Return the [X, Y] coordinate for the center point of the cell that contains the specified text.  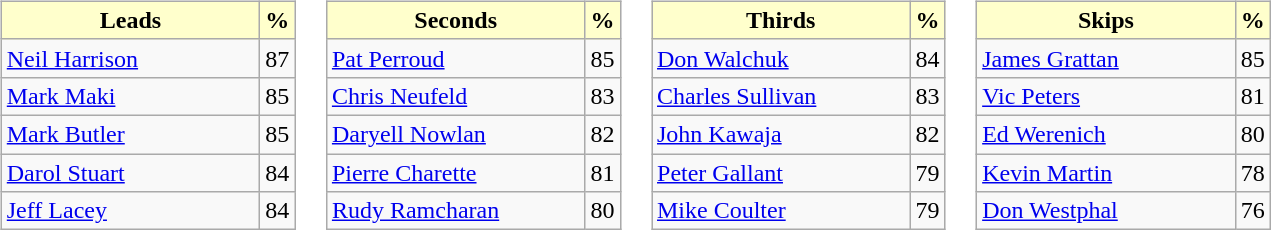
Don Walchuk [782, 58]
Chris Neufeld [456, 96]
Peter Gallant [782, 173]
Pierre Charette [456, 173]
James Grattan [1106, 58]
Don Westphal [1106, 211]
78 [1252, 173]
Leads [130, 20]
Kevin Martin [1106, 173]
Jeff Lacey [130, 211]
Mark Butler [130, 134]
Charles Sullivan [782, 96]
Pat Perroud [456, 58]
76 [1252, 211]
Daryell Nowlan [456, 134]
Seconds [456, 20]
Thirds [782, 20]
Mike Coulter [782, 211]
Vic Peters [1106, 96]
Darol Stuart [130, 173]
Neil Harrison [130, 58]
Skips [1106, 20]
87 [278, 58]
Ed Werenich [1106, 134]
Rudy Ramcharan [456, 211]
Mark Maki [130, 96]
John Kawaja [782, 134]
